Output the [x, y] coordinate of the center of the cell containing the given text.  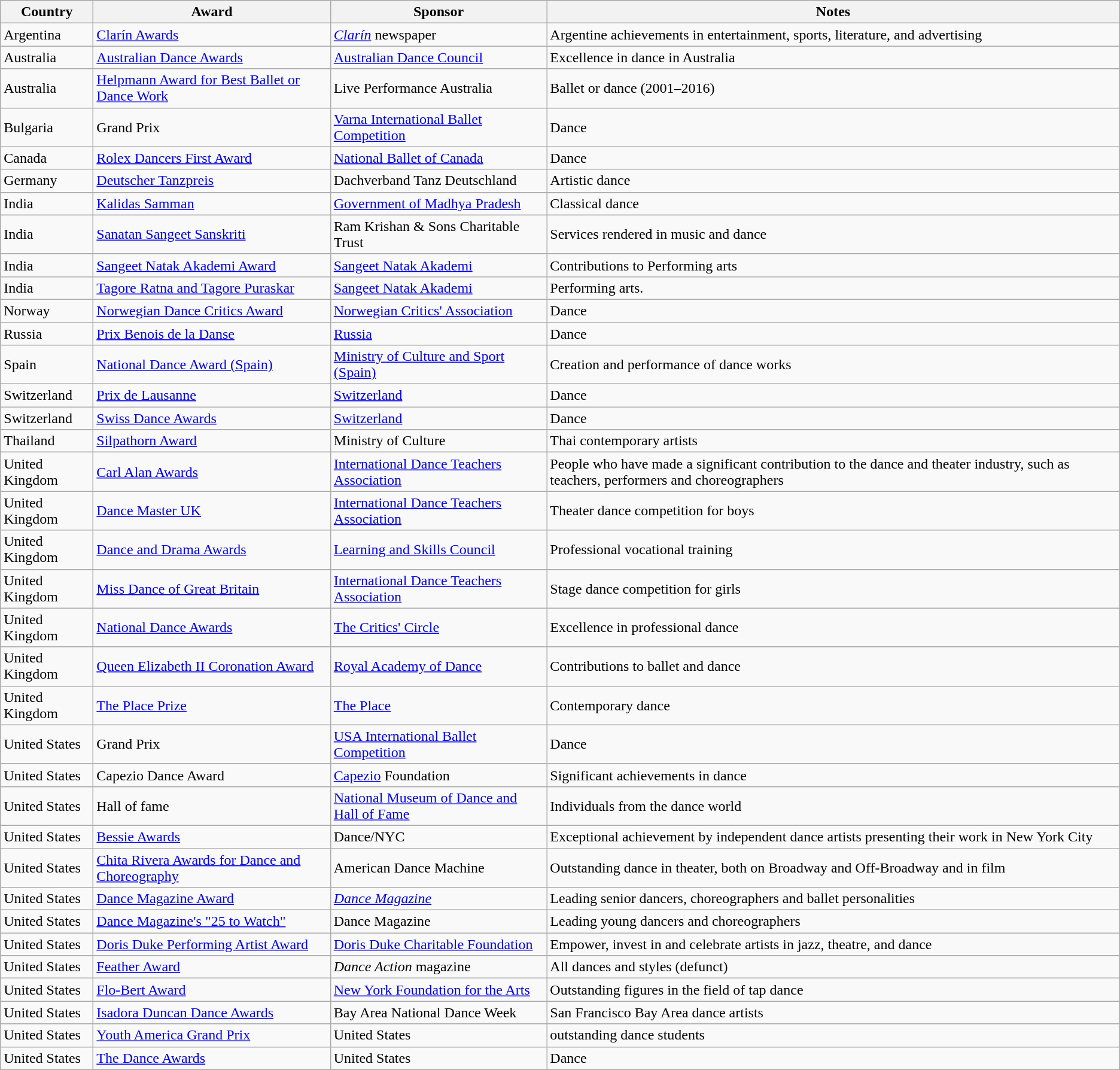
Ballet or dance (2001–2016) [833, 89]
Helpmann Award for Best Ballet or Dance Work [212, 89]
Argentina [47, 35]
Youth America Grand Prix [212, 1035]
Theater dance competition for boys [833, 511]
Capezio Foundation [439, 775]
American Dance Machine [439, 868]
Doris Duke Performing Artist Award [212, 944]
Contributions to ballet and dance [833, 667]
Individuals from the dance world [833, 805]
Clarín newspaper [439, 35]
Stage dance competition for girls [833, 589]
Rolex Dancers First Award [212, 158]
Ram Krishan & Sons Charitable Trust [439, 235]
Dance Magazine Award [212, 899]
Carl Alan Awards [212, 472]
Ministry of Culture and Sport (Spain) [439, 365]
Dance Master UK [212, 511]
Bay Area National Dance Week [439, 1013]
National Ballet of Canada [439, 158]
Australian Dance Awards [212, 57]
Bessie Awards [212, 837]
Chita Rivera Awards for Dance and Choreography [212, 868]
Canada [47, 158]
Excellence in dance in Australia [833, 57]
Bulgaria [47, 127]
All dances and styles (defunct) [833, 967]
Learning and Skills Council [439, 549]
Government of Madhya Pradesh [439, 203]
Performing arts. [833, 288]
Norway [47, 311]
Sponsor [439, 12]
Award [212, 12]
Prix Benois de la Danse [212, 333]
Dance Action magazine [439, 967]
Royal Academy of Dance [439, 667]
Ministry of Culture [439, 441]
Doris Duke Charitable Foundation [439, 944]
Outstanding figures in the field of tap dance [833, 990]
Feather Award [212, 967]
San Francisco Bay Area dance artists [833, 1013]
Argentine achievements in entertainment, sports, literature, and advertising [833, 35]
Outstanding dance in theater, both on Broadway and Off-Broadway and in film [833, 868]
Dance and Drama Awards [212, 549]
USA International Ballet Competition [439, 744]
Country [47, 12]
National Dance Awards [212, 627]
Swiss Dance Awards [212, 418]
Australian Dance Council [439, 57]
Tagore Ratna and Tagore Puraskar [212, 288]
Contributions to Performing arts [833, 265]
Live Performance Australia [439, 89]
Leading young dancers and choreographers [833, 922]
Classical dance [833, 203]
Dance Magazine's "25 to Watch" [212, 922]
Hall of fame [212, 805]
The Place [439, 705]
People who have made a significant contribution to the dance and theater industry, such as teachers, performers and choreographers [833, 472]
New York Foundation for the Arts [439, 990]
Significant achievements in dance [833, 775]
National Museum of Dance and Hall of Fame [439, 805]
Spain [47, 365]
Leading senior dancers, choreographers and ballet personalities [833, 899]
The Dance Awards [212, 1058]
Thailand [47, 441]
The Critics' Circle [439, 627]
Excellence in professional dance [833, 627]
Deutscher Tanzpreis [212, 181]
Silpathorn Award [212, 441]
Artistic dance [833, 181]
Queen Elizabeth II Coronation Award [212, 667]
Sanatan Sangeet Sanskriti [212, 235]
Services rendered in music and dance [833, 235]
Dachverband Tanz Deutschland [439, 181]
Notes [833, 12]
Miss Dance of Great Britain [212, 589]
National Dance Award (Spain) [212, 365]
Germany [47, 181]
outstanding dance students [833, 1035]
Prix de Lausanne [212, 396]
Creation and performance of dance works [833, 365]
Varna International Ballet Competition [439, 127]
Exceptional achievement by independent dance artists presenting their work in New York City [833, 837]
Sangeet Natak Akademi Award [212, 265]
Norwegian Critics' Association [439, 311]
Clarín Awards [212, 35]
The Place Prize [212, 705]
Flo-Bert Award [212, 990]
Kalidas Samman [212, 203]
Thai contemporary artists [833, 441]
Professional vocational training [833, 549]
Empower, invest in and celebrate artists in jazz, theatre, and dance [833, 944]
Capezio Dance Award [212, 775]
Dance/NYC [439, 837]
Norwegian Dance Critics Award [212, 311]
Isadora Duncan Dance Awards [212, 1013]
Contemporary dance [833, 705]
